Provide the (x, y) coordinate of the cell's center where the given text is located.  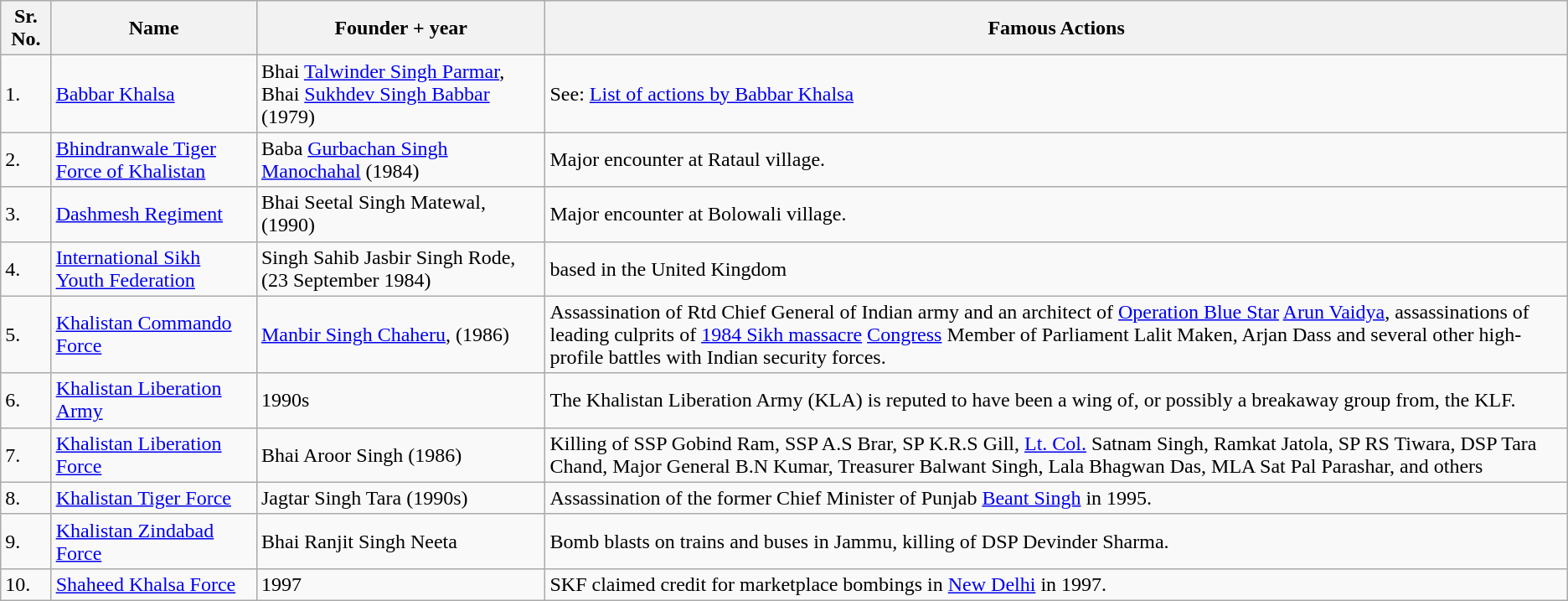
Sr. No. (26, 28)
1990s (400, 401)
Singh Sahib Jasbir Singh Rode, (23 September 1984) (400, 268)
Manbir Singh Chaheru, (1986) (400, 334)
Bhai Ranjit Singh Neeta (400, 541)
Bomb blasts on trains and buses in Jammu, killing of DSP Devinder Sharma. (1056, 541)
1. (26, 94)
Dashmesh Regiment (154, 215)
9. (26, 541)
Founder + year (400, 28)
Baba Gurbachan Singh Manochahal (1984) (400, 159)
Bhai Aroor Singh (1986) (400, 454)
International Sikh Youth Federation (154, 268)
1997 (400, 584)
10. (26, 584)
7. (26, 454)
4. (26, 268)
5. (26, 334)
Khalistan Zindabad Force (154, 541)
Babbar Khalsa (154, 94)
Major encounter at Bolowali village. (1056, 215)
8. (26, 498)
based in the United Kingdom (1056, 268)
Jagtar Singh Tara (1990s) (400, 498)
Khalistan Liberation Force (154, 454)
Bhai Seetal Singh Matewal, (1990) (400, 215)
The Khalistan Liberation Army (KLA) is reputed to have been a wing of, or possibly a breakaway group from, the KLF. (1056, 401)
Name (154, 28)
Khalistan Tiger Force (154, 498)
2. (26, 159)
Famous Actions (1056, 28)
Major encounter at Rataul village. (1056, 159)
SKF claimed credit for marketplace bombings in New Delhi in 1997. (1056, 584)
Bhindranwale Tiger Force of Khalistan (154, 159)
3. (26, 215)
6. (26, 401)
Bhai Talwinder Singh Parmar, Bhai Sukhdev Singh Babbar (1979) (400, 94)
Khalistan Liberation Army (154, 401)
Shaheed Khalsa Force (154, 584)
Assassination of the former Chief Minister of Punjab Beant Singh in 1995. (1056, 498)
See: List of actions by Babbar Khalsa (1056, 94)
Khalistan Commando Force (154, 334)
